Scan for the cell matching the given text and deliver its (X, Y) coordinate at center. 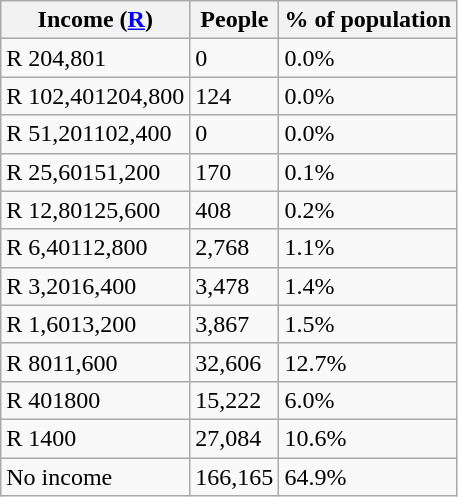
R 6,40112,800 (96, 248)
166,165 (234, 477)
R 8011,600 (96, 362)
1.5% (368, 324)
15,222 (234, 400)
10.6% (368, 438)
1.4% (368, 286)
408 (234, 210)
3,867 (234, 324)
124 (234, 96)
% of population (368, 20)
People (234, 20)
2,768 (234, 248)
R 3,2016,400 (96, 286)
R 12,80125,600 (96, 210)
1.1% (368, 248)
3,478 (234, 286)
0.1% (368, 172)
R 1,6013,200 (96, 324)
R 51,201102,400 (96, 134)
27,084 (234, 438)
R 1400 (96, 438)
6.0% (368, 400)
170 (234, 172)
0.2% (368, 210)
32,606 (234, 362)
R 401800 (96, 400)
R 204,801 (96, 58)
R 102,401204,800 (96, 96)
12.7% (368, 362)
No income (96, 477)
Income (R) (96, 20)
64.9% (368, 477)
R 25,60151,200 (96, 172)
